Extract the (X, Y) coordinate from the center of the cell holding the provided text.  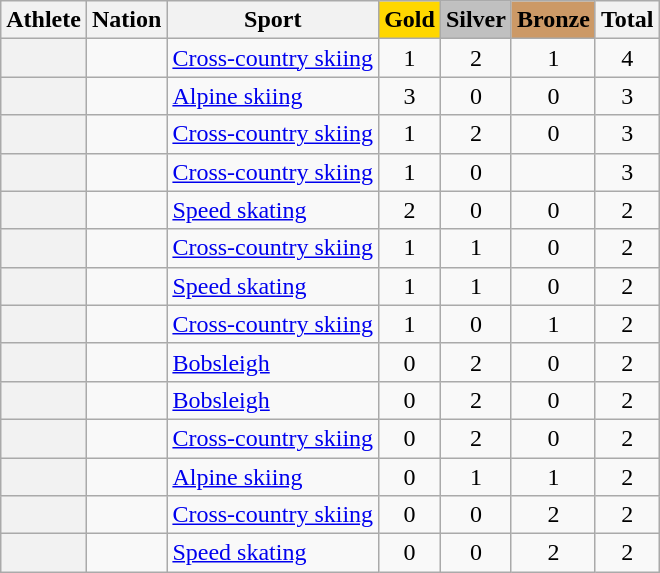
Athlete (44, 20)
Sport (273, 20)
Silver (476, 20)
Gold (410, 20)
Nation (126, 20)
4 (627, 58)
Bronze (553, 20)
Total (627, 20)
